Output the (x, y) coordinate of the center of the cell containing the given text.  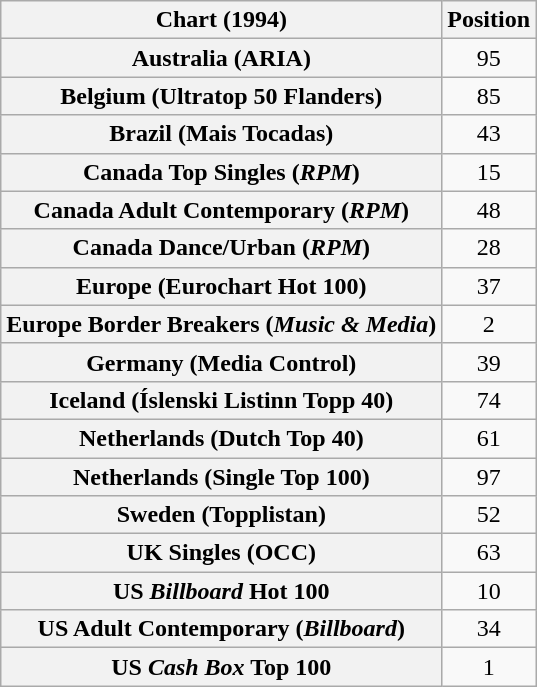
97 (489, 477)
15 (489, 172)
Canada Adult Contemporary (RPM) (222, 210)
Brazil (Mais Tocadas) (222, 134)
Canada Top Singles (RPM) (222, 172)
Netherlands (Dutch Top 40) (222, 438)
1 (489, 667)
Europe (Eurochart Hot 100) (222, 286)
US Billboard Hot 100 (222, 591)
Netherlands (Single Top 100) (222, 477)
43 (489, 134)
39 (489, 362)
Australia (ARIA) (222, 58)
61 (489, 438)
28 (489, 248)
63 (489, 553)
95 (489, 58)
74 (489, 400)
2 (489, 324)
52 (489, 515)
Position (489, 20)
85 (489, 96)
48 (489, 210)
Canada Dance/Urban (RPM) (222, 248)
Europe Border Breakers (Music & Media) (222, 324)
Germany (Media Control) (222, 362)
Sweden (Topplistan) (222, 515)
Iceland (Íslenski Listinn Topp 40) (222, 400)
US Cash Box Top 100 (222, 667)
Belgium (Ultratop 50 Flanders) (222, 96)
37 (489, 286)
Chart (1994) (222, 20)
UK Singles (OCC) (222, 553)
34 (489, 629)
10 (489, 591)
US Adult Contemporary (Billboard) (222, 629)
